Pinpoint the cell where the given text exists, returning its [x, y] midpoint coordinate. 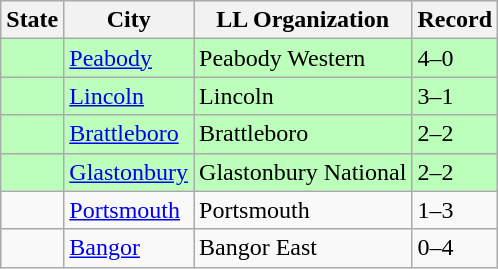
State [32, 20]
Peabody Western [303, 58]
Bangor [129, 248]
0–4 [455, 248]
City [129, 20]
Record [455, 20]
Bangor East [303, 248]
4–0 [455, 58]
Peabody [129, 58]
Glastonbury National [303, 172]
Glastonbury [129, 172]
3–1 [455, 96]
LL Organization [303, 20]
1–3 [455, 210]
